Extract the [x, y] coordinate from the center of the cell holding the provided text.  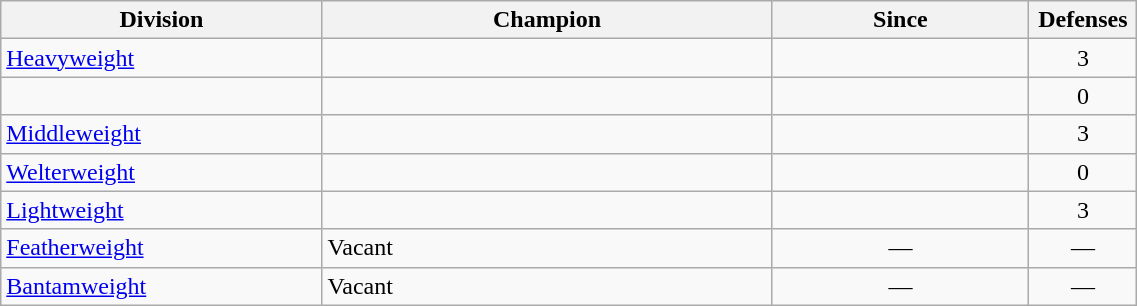
Lightweight [162, 210]
Champion [547, 20]
Middleweight [162, 134]
Division [162, 20]
Defenses [1083, 20]
Welterweight [162, 172]
Featherweight [162, 248]
Heavyweight [162, 58]
Since [900, 20]
Bantamweight [162, 286]
